For the text-containing cell, return its midpoint in [x, y] coordinate format. 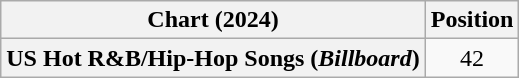
Chart (2024) [213, 20]
US Hot R&B/Hip-Hop Songs (Billboard) [213, 58]
42 [472, 58]
Position [472, 20]
